Capture the cell that displays the provided text and extract its (x, y) central coordinate. 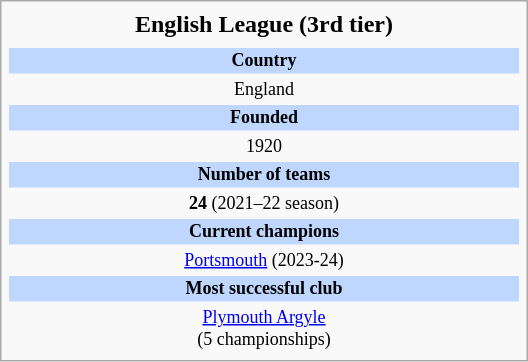
Plymouth Argyle(5 championships) (264, 329)
England (264, 90)
Portsmouth (2023-24) (264, 261)
English League (3rd tier) (264, 24)
Most successful club (264, 289)
Current champions (264, 232)
24 (2021–22 season) (264, 204)
1920 (264, 147)
Number of teams (264, 175)
Country (264, 61)
Founded (264, 118)
